Pinpoint the cell where the given text exists, returning its (x, y) midpoint coordinate. 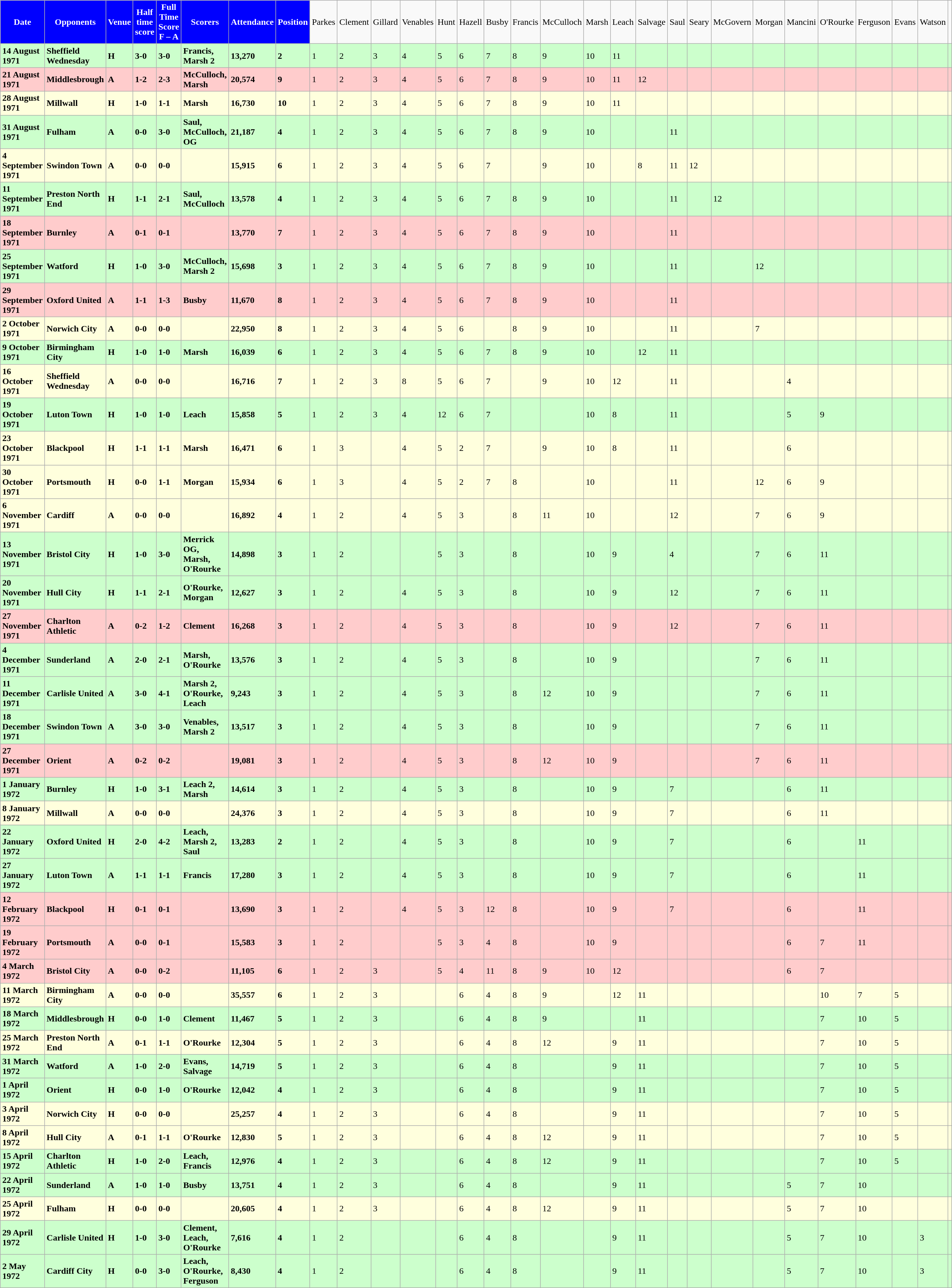
13 November 1971 (23, 554)
Ferguson (874, 22)
Evans (905, 22)
1-3 (169, 300)
16,892 (252, 515)
Marsh, O'Rourke (205, 660)
Evans, Salvage (205, 1066)
11,670 (252, 300)
13,283 (252, 842)
19 February 1972 (23, 943)
McGovern (732, 22)
18 September 1971 (23, 233)
Parkes (324, 22)
12,627 (252, 593)
Venables (418, 22)
2 October 1971 (23, 329)
25,257 (252, 1113)
Half time score (145, 22)
19 October 1971 (23, 415)
15,915 (252, 165)
16,039 (252, 352)
31 August 1971 (23, 132)
4-2 (169, 842)
27 January 1972 (23, 875)
Leach, Marsh 2, Saul (205, 842)
15,583 (252, 943)
12,976 (252, 1161)
Merrick OG, Marsh, O'Rourke (205, 554)
16,716 (252, 381)
22,950 (252, 329)
13,690 (252, 909)
16,471 (252, 448)
Opponents (75, 22)
McCulloch, Marsh 2 (205, 266)
27 December 1971 (23, 760)
11,105 (252, 971)
18 December 1971 (23, 727)
29 September 1971 (23, 300)
4 March 1972 (23, 971)
13,770 (252, 233)
4-1 (169, 693)
Leach, Francis (205, 1161)
Leach 2, Marsh (205, 789)
2-3 (169, 80)
21,187 (252, 132)
11 December 1971 (23, 693)
Hazell (471, 22)
9 October 1971 (23, 352)
Cardiff (75, 515)
13,576 (252, 660)
Position (293, 22)
Mancini (801, 22)
16 October 1971 (23, 381)
35,557 (252, 995)
4 September 1971 (23, 165)
13,578 (252, 199)
Clement, Leach, O'Rourke (205, 1237)
Scorers (205, 22)
Gillard (386, 22)
30 October 1971 (23, 482)
19,081 (252, 760)
7,616 (252, 1237)
14,898 (252, 554)
23 October 1971 (23, 448)
25 April 1972 (23, 1208)
12,042 (252, 1090)
O'Rourke, Morgan (205, 593)
13,270 (252, 55)
Full Time ScoreF – A (169, 22)
18 March 1972 (23, 1019)
16,268 (252, 626)
Francis, Marsh 2 (205, 55)
Date (23, 22)
13,751 (252, 1185)
Venue (119, 22)
24,376 (252, 813)
25 September 1971 (23, 266)
16,730 (252, 103)
11,467 (252, 1019)
25 March 1972 (23, 1043)
3-1 (169, 789)
Marsh 2, O'Rourke, Leach (205, 693)
12,304 (252, 1043)
McCulloch, Marsh (205, 80)
21 August 1971 (23, 80)
27 November 1971 (23, 626)
13,517 (252, 727)
31 March 1972 (23, 1066)
12 February 1972 (23, 909)
15,934 (252, 482)
Saul, McCulloch, OG (205, 132)
8,430 (252, 1271)
15,698 (252, 266)
17,280 (252, 875)
Leach, O'Rourke, Ferguson (205, 1271)
8 January 1972 (23, 813)
20,574 (252, 80)
1 April 1972 (23, 1090)
8 April 1972 (23, 1138)
Cardiff City (75, 1271)
Hunt (446, 22)
11 March 1972 (23, 995)
15 April 1972 (23, 1161)
20,605 (252, 1208)
Saul, McCulloch (205, 199)
20 November 1971 (23, 593)
Watson (933, 22)
Salvage (651, 22)
11 September 1971 (23, 199)
12,830 (252, 1138)
9,243 (252, 693)
Venables, Marsh 2 (205, 727)
6 November 1971 (23, 515)
15,858 (252, 415)
22 April 1972 (23, 1185)
3 April 1972 (23, 1113)
14,614 (252, 789)
28 August 1971 (23, 103)
4 December 1971 (23, 660)
Saul (677, 22)
1 January 1972 (23, 789)
29 April 1972 (23, 1237)
Seary (699, 22)
14,719 (252, 1066)
14 August 1971 (23, 55)
2 May 1972 (23, 1271)
McCulloch (562, 22)
22 January 1972 (23, 842)
Attendance (252, 22)
